From the cell containing the given text, extract its center point as [X, Y] coordinate. 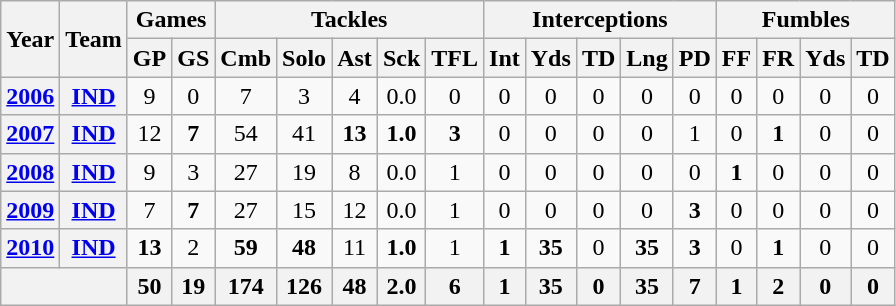
Games [170, 20]
4 [355, 96]
FF [736, 58]
174 [246, 286]
2006 [30, 96]
Year [30, 39]
Fumbles [806, 20]
126 [304, 286]
41 [304, 134]
59 [246, 248]
FR [778, 58]
GS [194, 58]
Ast [355, 58]
11 [355, 248]
Tackles [350, 20]
Team [94, 39]
Solo [304, 58]
2009 [30, 210]
Interceptions [600, 20]
2010 [30, 248]
54 [246, 134]
2.0 [401, 286]
GP [149, 58]
Lng [647, 58]
Int [505, 58]
2008 [30, 172]
Cmb [246, 58]
6 [455, 286]
8 [355, 172]
PD [694, 58]
TFL [455, 58]
15 [304, 210]
Sck [401, 58]
50 [149, 286]
2007 [30, 134]
